Capture the cell that displays the provided text and extract its (x, y) central coordinate. 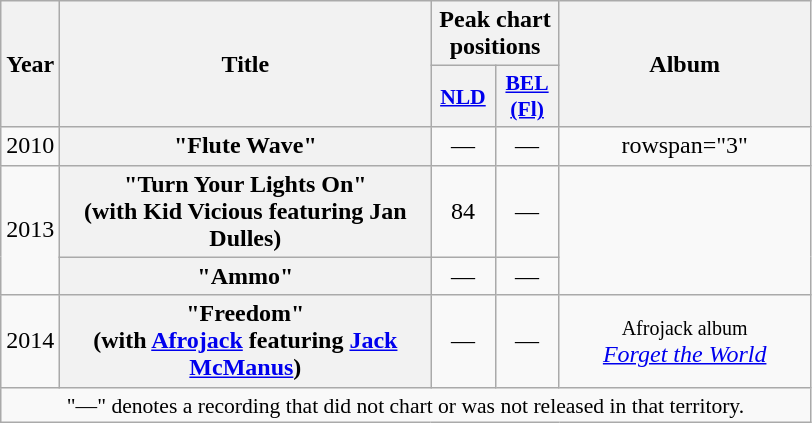
Peak chart positions (495, 34)
"Freedom" (with Afrojack featuring Jack McManus) (246, 341)
Album (684, 64)
BEL (Fl) (527, 96)
2014 (30, 341)
Title (246, 64)
NLD (463, 96)
2013 (30, 230)
"Ammo" (246, 276)
2010 (30, 146)
Afrojack albumForget the World (684, 341)
"Flute Wave" (246, 146)
rowspan="3" (684, 146)
84 (463, 211)
"Turn Your Lights On" (with Kid Vicious featuring Jan Dulles) (246, 211)
"—" denotes a recording that did not chart or was not released in that territory. (406, 405)
Year (30, 64)
